Scan for the cell matching the given text and deliver its (x, y) coordinate at center. 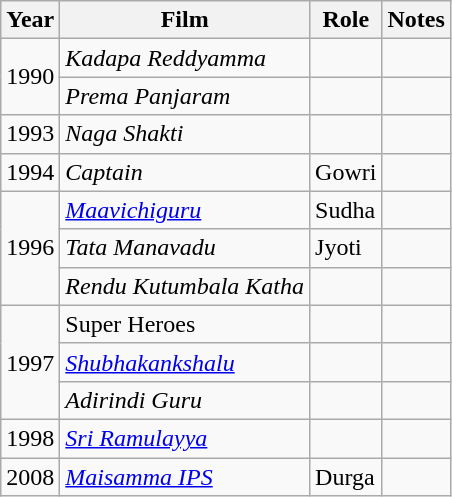
Year (30, 20)
Durga (346, 477)
2008 (30, 477)
Role (346, 20)
1990 (30, 77)
Tata Manavadu (185, 248)
1998 (30, 438)
Gowri (346, 172)
Maisamma IPS (185, 477)
Super Heroes (185, 324)
1994 (30, 172)
Captain (185, 172)
Shubhakankshalu (185, 362)
Jyoti (346, 248)
Film (185, 20)
1997 (30, 362)
Maavichiguru (185, 210)
1993 (30, 134)
Sri Ramulayya (185, 438)
Sudha (346, 210)
Prema Panjaram (185, 96)
Adirindi Guru (185, 400)
Notes (416, 20)
Rendu Kutumbala Katha (185, 286)
Kadapa Reddyamma (185, 58)
Naga Shakti (185, 134)
1996 (30, 248)
